Find where the given text appears and provide that cell's center as (x, y) coordinate. 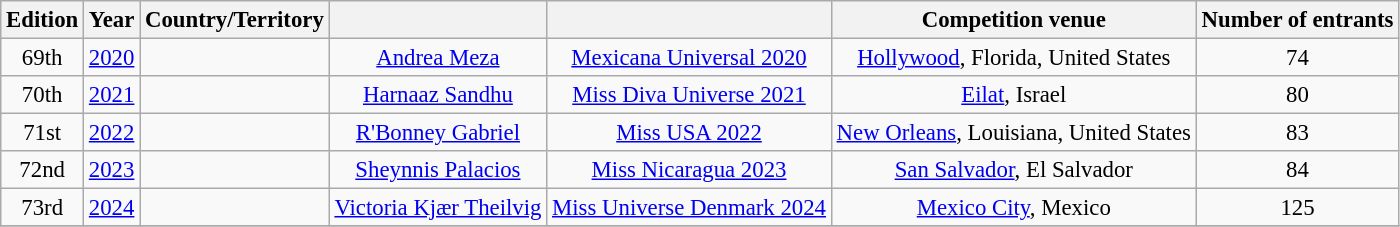
Number of entrants (1298, 20)
73rd (42, 208)
Competition venue (1014, 20)
R'Bonney Gabriel (438, 133)
71st (42, 133)
2021 (112, 95)
Miss USA 2022 (690, 133)
Hollywood, Florida, United States (1014, 58)
San Salvador, El Salvador (1014, 170)
New Orleans, Louisiana, United States (1014, 133)
Edition (42, 20)
2022 (112, 133)
70th (42, 95)
74 (1298, 58)
Mexicana Universal 2020 (690, 58)
Eilat, Israel (1014, 95)
Victoria Kjær Theilvig (438, 208)
Mexico City, Mexico (1014, 208)
Year (112, 20)
125 (1298, 208)
2020 (112, 58)
Andrea Meza (438, 58)
83 (1298, 133)
69th (42, 58)
Miss Nicaragua 2023 (690, 170)
84 (1298, 170)
Miss Universe Denmark 2024 (690, 208)
72nd (42, 170)
80 (1298, 95)
2023 (112, 170)
Sheynnis Palacios (438, 170)
Harnaaz Sandhu (438, 95)
Country/Territory (234, 20)
2024 (112, 208)
Miss Diva Universe 2021 (690, 95)
